Identify which cell holds the provided text, then report its (X, Y) central coordinate. 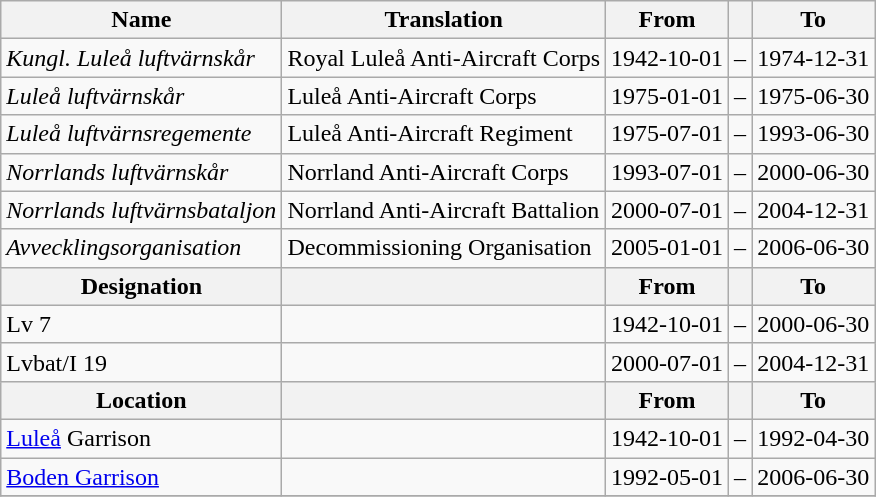
Norrland Anti-Aircraft Corps (444, 172)
Lv 7 (142, 324)
Translation (444, 20)
Royal Luleå Anti-Aircraft Corps (444, 58)
1974-12-31 (814, 58)
1975-06-30 (814, 96)
Norrland Anti-Aircraft Battalion (444, 210)
2005-01-01 (668, 248)
1975-07-01 (668, 134)
Luleå Anti-Aircraft Corps (444, 96)
Luleå Garrison (142, 438)
1993-06-30 (814, 134)
1992-04-30 (814, 438)
Name (142, 20)
1975-01-01 (668, 96)
Designation (142, 286)
Luleå luftvärnskår (142, 96)
Boden Garrison (142, 477)
Lvbat/I 19 (142, 362)
Luleå luftvärnsregemente (142, 134)
Kungl. Luleå luftvärnskår (142, 58)
Avvecklingsorganisation (142, 248)
Luleå Anti-Aircraft Regiment (444, 134)
Decommissioning Organisation (444, 248)
1993-07-01 (668, 172)
Norrlands luftvärnsbataljon (142, 210)
1992-05-01 (668, 477)
Norrlands luftvärnskår (142, 172)
Location (142, 400)
